From the cell containing the given text, extract its center point as [x, y] coordinate. 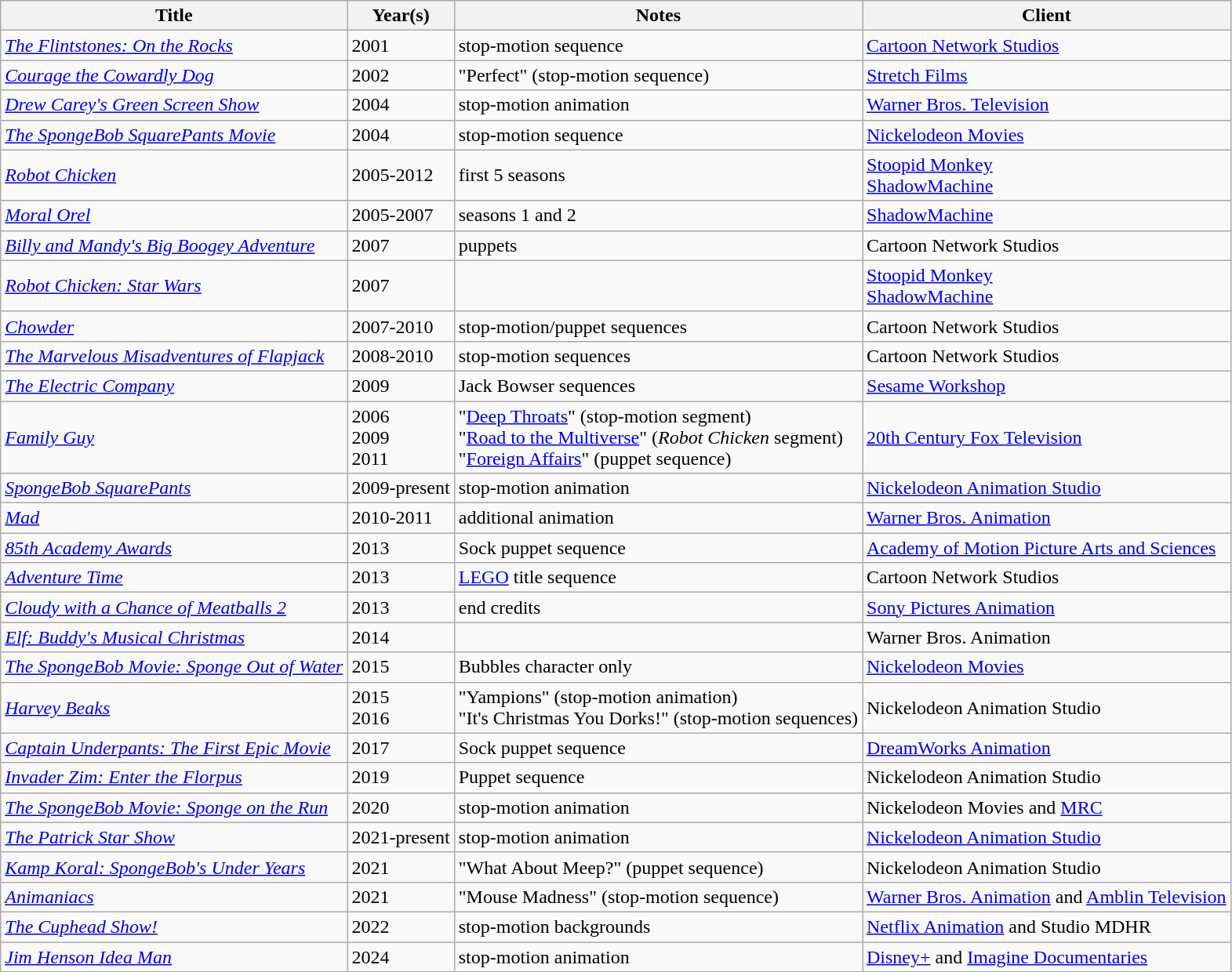
The Cuphead Show! [174, 927]
2020 [401, 807]
2019 [401, 778]
85th Academy Awards [174, 548]
Billy and Mandy's Big Boogey Adventure [174, 245]
Bubbles character only [658, 667]
Jim Henson Idea Man [174, 957]
2002 [401, 75]
stop-motion/puppet sequences [658, 326]
The Marvelous Misadventures of Flapjack [174, 356]
"Mouse Madness" (stop-motion sequence) [658, 897]
"Deep Throats" (stop-motion segment)"Road to the Multiverse" (Robot Chicken segment)"Foreign Affairs" (puppet sequence) [658, 437]
2021-present [401, 837]
The Electric Company [174, 386]
Warner Bros. Television [1047, 105]
"Yampions" (stop-motion animation)"It's Christmas You Dorks!" (stop-motion sequences) [658, 707]
Notes [658, 16]
2009 [401, 386]
Warner Bros. Animation and Amblin Television [1047, 897]
Courage the Cowardly Dog [174, 75]
Year(s) [401, 16]
Family Guy [174, 437]
Puppet sequence [658, 778]
The Flintstones: On the Rocks [174, 45]
Title [174, 16]
Sony Pictures Animation [1047, 607]
ShadowMachine [1047, 216]
200620092011 [401, 437]
Disney+ and Imagine Documentaries [1047, 957]
"What About Meep?" (puppet sequence) [658, 867]
Jack Bowser sequences [658, 386]
2007-2010 [401, 326]
2024 [401, 957]
Adventure Time [174, 578]
20th Century Fox Television [1047, 437]
Captain Underpants: The First Epic Movie [174, 748]
Moral Orel [174, 216]
stop-motion backgrounds [658, 927]
Animaniacs [174, 897]
Nickelodeon Movies and MRC [1047, 807]
2009-present [401, 488]
Stretch Films [1047, 75]
seasons 1 and 2 [658, 216]
2008-2010 [401, 356]
2015 [401, 667]
Client [1047, 16]
Robot Chicken [174, 176]
The SpongeBob Movie: Sponge Out of Water [174, 667]
Netflix Animation and Studio MDHR [1047, 927]
SpongeBob SquarePants [174, 488]
20152016 [401, 707]
2017 [401, 748]
The SpongeBob Movie: Sponge on the Run [174, 807]
2001 [401, 45]
Kamp Koral: SpongeBob's Under Years [174, 867]
"Perfect" (stop-motion sequence) [658, 75]
Chowder [174, 326]
2005-2012 [401, 176]
Sesame Workshop [1047, 386]
end credits [658, 607]
additional animation [658, 518]
Harvey Beaks [174, 707]
first 5 seasons [658, 176]
Academy of Motion Picture Arts and Sciences [1047, 548]
stop-motion sequences [658, 356]
Drew Carey's Green Screen Show [174, 105]
2014 [401, 637]
2010-2011 [401, 518]
The SpongeBob SquarePants Movie [174, 135]
Mad [174, 518]
puppets [658, 245]
DreamWorks Animation [1047, 748]
Robot Chicken: Star Wars [174, 285]
2005-2007 [401, 216]
Invader Zim: Enter the Florpus [174, 778]
The Patrick Star Show [174, 837]
Elf: Buddy's Musical Christmas [174, 637]
Cloudy with a Chance of Meatballs 2 [174, 607]
LEGO title sequence [658, 578]
2022 [401, 927]
